Return the [x, y] coordinate for the center point of the cell that contains the specified text.  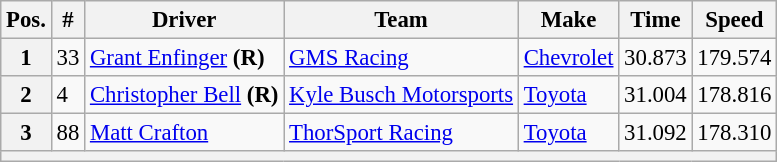
31.004 [656, 95]
GMS Racing [402, 58]
178.816 [734, 95]
ThorSport Racing [402, 133]
Grant Enfinger (R) [184, 58]
Make [568, 20]
30.873 [656, 58]
Pos. [26, 20]
Chevrolet [568, 58]
1 [26, 58]
4 [68, 95]
Christopher Bell (R) [184, 95]
Team [402, 20]
Time [656, 20]
88 [68, 133]
2 [26, 95]
Speed [734, 20]
179.574 [734, 58]
Driver [184, 20]
Kyle Busch Motorsports [402, 95]
3 [26, 133]
33 [68, 58]
# [68, 20]
31.092 [656, 133]
178.310 [734, 133]
Matt Crafton [184, 133]
